Identify which cell holds the provided text, then report its (x, y) central coordinate. 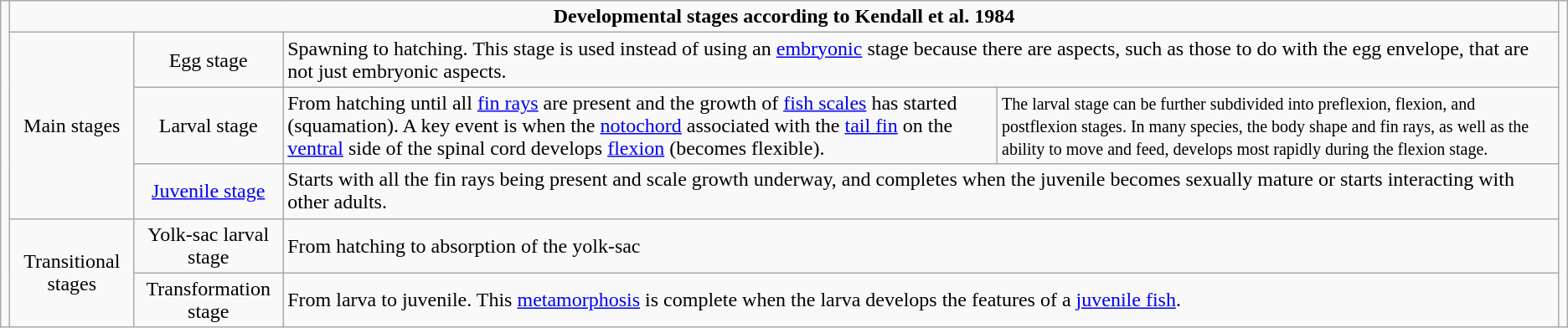
From hatching to absorption of the yolk-sac (921, 246)
Larval stage (209, 126)
Developmental stages according to Kendall et al. 1984 (784, 17)
Main stages (72, 126)
Egg stage (209, 60)
Transformation stage (209, 300)
Yolk-sac larval stage (209, 246)
Juvenile stage (209, 191)
Transitional stages (72, 273)
From larva to juvenile. This metamorphosis is complete when the larva develops the features of a juvenile fish. (921, 300)
